Extract the (X, Y) coordinate from the center of the cell holding the provided text.  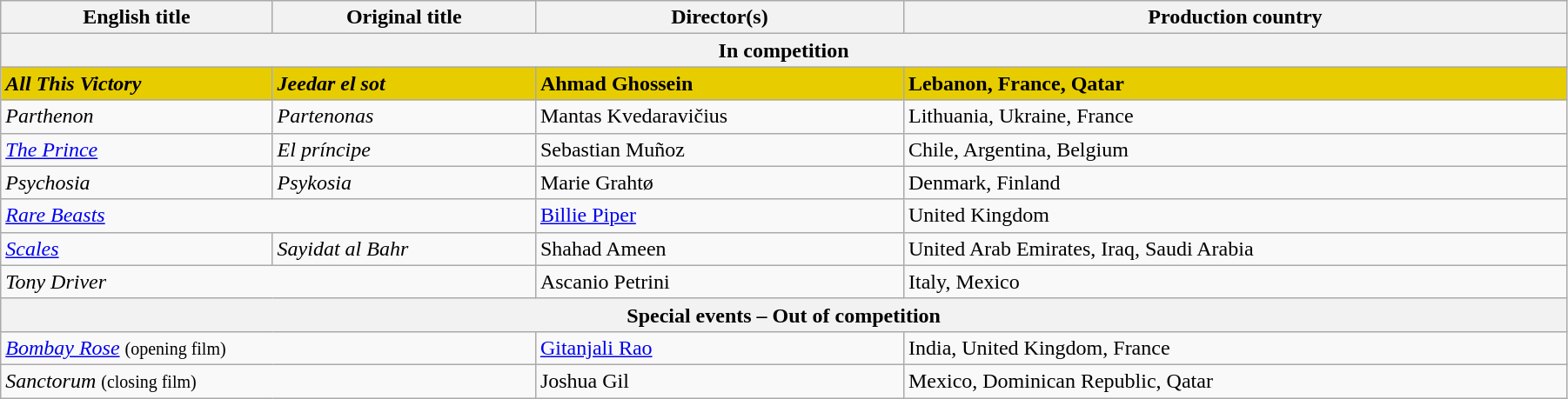
Lithuania, Ukraine, France (1235, 116)
Production country (1235, 17)
El príncipe (404, 150)
Bombay Rose (opening film) (268, 348)
Scales (137, 249)
Billie Piper (719, 216)
Parthenon (137, 116)
Marie Grahtø (719, 183)
Psykosia (404, 183)
Psychosia (137, 183)
Lebanon, France, Qatar (1235, 83)
Mantas Kvedaravičius (719, 116)
Jeedar el sot (404, 83)
Partenonas (404, 116)
United Arab Emirates, Iraq, Saudi Arabia (1235, 249)
India, United Kingdom, France (1235, 348)
English title (137, 17)
Special events – Out of competition (784, 315)
Gitanjali Rao (719, 348)
Joshua Gil (719, 381)
Denmark, Finland (1235, 183)
United Kingdom (1235, 216)
Sayidat al Bahr (404, 249)
Mexico, Dominican Republic, Qatar (1235, 381)
The Prince (137, 150)
Shahad Ameen (719, 249)
Original title (404, 17)
Rare Beasts (268, 216)
Chile, Argentina, Belgium (1235, 150)
Director(s) (719, 17)
Sanctorum (closing film) (268, 381)
Ahmad Ghossein (719, 83)
Sebastian Muñoz (719, 150)
Italy, Mexico (1235, 282)
In competition (784, 50)
Ascanio Petrini (719, 282)
All This Victory (137, 83)
Tony Driver (268, 282)
